Search for the cell housing the specified text and yield its [X, Y] center coordinate. 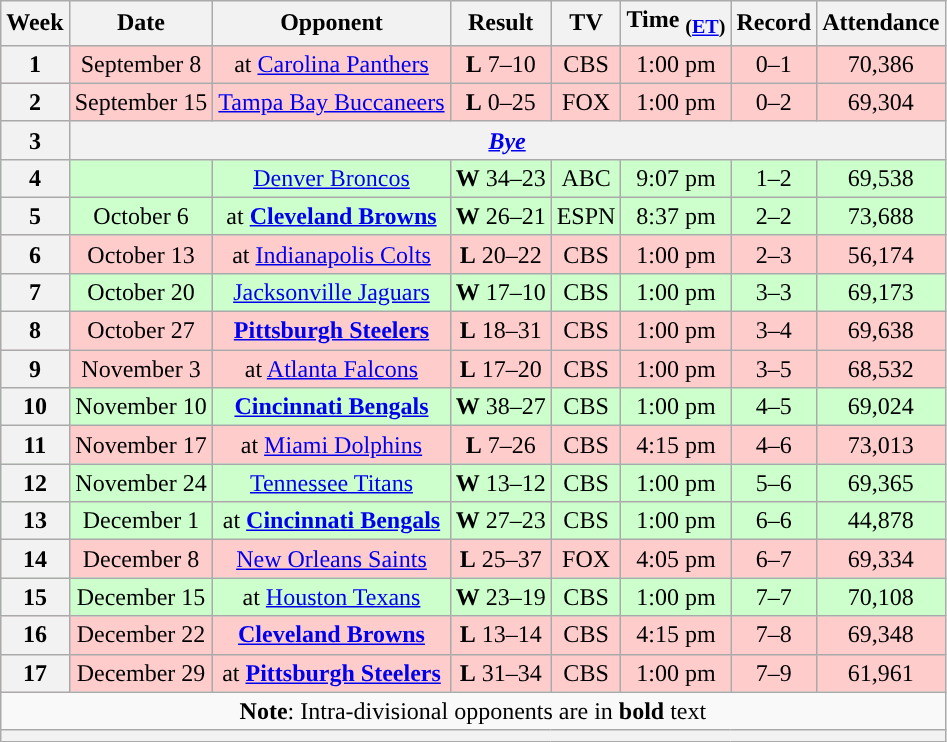
at Cincinnati Bengals [332, 521]
L 13–14 [500, 635]
W 13–12 [500, 483]
Opponent [332, 23]
69,538 [881, 178]
12 [35, 483]
14 [35, 559]
Week [35, 23]
Record [774, 23]
68,532 [881, 369]
4:05 pm [676, 559]
L 17–20 [500, 369]
Cleveland Browns [332, 635]
1–2 [774, 178]
73,688 [881, 216]
0–2 [774, 102]
November 17 [141, 445]
4–6 [774, 445]
2 [35, 102]
at Carolina Panthers [332, 64]
L 18–31 [500, 331]
Note: Intra-divisional opponents are in bold text [473, 711]
W 34–23 [500, 178]
ABC [586, 178]
October 13 [141, 254]
W 27–23 [500, 521]
Denver Broncos [332, 178]
10 [35, 407]
at Miami Dolphins [332, 445]
69,638 [881, 331]
69,348 [881, 635]
at Atlanta Falcons [332, 369]
W 38–27 [500, 407]
Date [141, 23]
October 20 [141, 292]
Pittsburgh Steelers [332, 331]
69,173 [881, 292]
September 15 [141, 102]
70,386 [881, 64]
16 [35, 635]
ESPN [586, 216]
17 [35, 673]
7–8 [774, 635]
December 29 [141, 673]
70,108 [881, 597]
Bye [507, 140]
6 [35, 254]
73,013 [881, 445]
8:37 pm [676, 216]
New Orleans Saints [332, 559]
at Houston Texans [332, 597]
5–6 [774, 483]
3 [35, 140]
December 15 [141, 597]
L 7–10 [500, 64]
0–1 [774, 64]
October 6 [141, 216]
7 [35, 292]
3–4 [774, 331]
69,024 [881, 407]
13 [35, 521]
Tennessee Titans [332, 483]
Tampa Bay Buccaneers [332, 102]
69,334 [881, 559]
W 26–21 [500, 216]
8 [35, 331]
2–3 [774, 254]
6–6 [774, 521]
9 [35, 369]
Jacksonville Jaguars [332, 292]
L 31–34 [500, 673]
3–5 [774, 369]
2–2 [774, 216]
L 0–25 [500, 102]
at Indianapolis Colts [332, 254]
W 23–19 [500, 597]
December 1 [141, 521]
November 24 [141, 483]
December 22 [141, 635]
4–5 [774, 407]
L 25–37 [500, 559]
W 17–10 [500, 292]
7–7 [774, 597]
Time (ET) [676, 23]
at Cleveland Browns [332, 216]
69,304 [881, 102]
61,961 [881, 673]
5 [35, 216]
October 27 [141, 331]
7–9 [774, 673]
Attendance [881, 23]
4 [35, 178]
Cincinnati Bengals [332, 407]
TV [586, 23]
9:07 pm [676, 178]
15 [35, 597]
L 7–26 [500, 445]
69,365 [881, 483]
December 8 [141, 559]
1 [35, 64]
3–3 [774, 292]
L 20–22 [500, 254]
at Pittsburgh Steelers [332, 673]
November 3 [141, 369]
6–7 [774, 559]
11 [35, 445]
56,174 [881, 254]
44,878 [881, 521]
September 8 [141, 64]
Result [500, 23]
November 10 [141, 407]
